Extract the (X, Y) coordinate from the center of the cell holding the provided text.  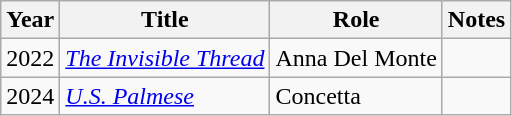
U.S. Palmese (165, 96)
2024 (30, 96)
The Invisible Thread (165, 58)
Notes (476, 20)
Year (30, 20)
Concetta (356, 96)
Anna Del Monte (356, 58)
2022 (30, 58)
Title (165, 20)
Role (356, 20)
